Output the [x, y] coordinate of the center of the cell containing the given text.  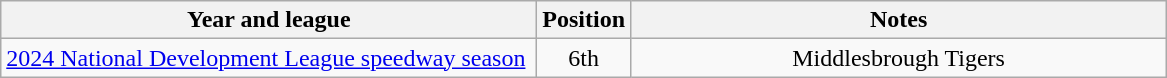
Position [584, 20]
2024 National Development League speedway season [269, 58]
Year and league [269, 20]
Notes [899, 20]
6th [584, 58]
Middlesbrough Tigers [899, 58]
